Find where the given text appears and provide that cell's center as [x, y] coordinate. 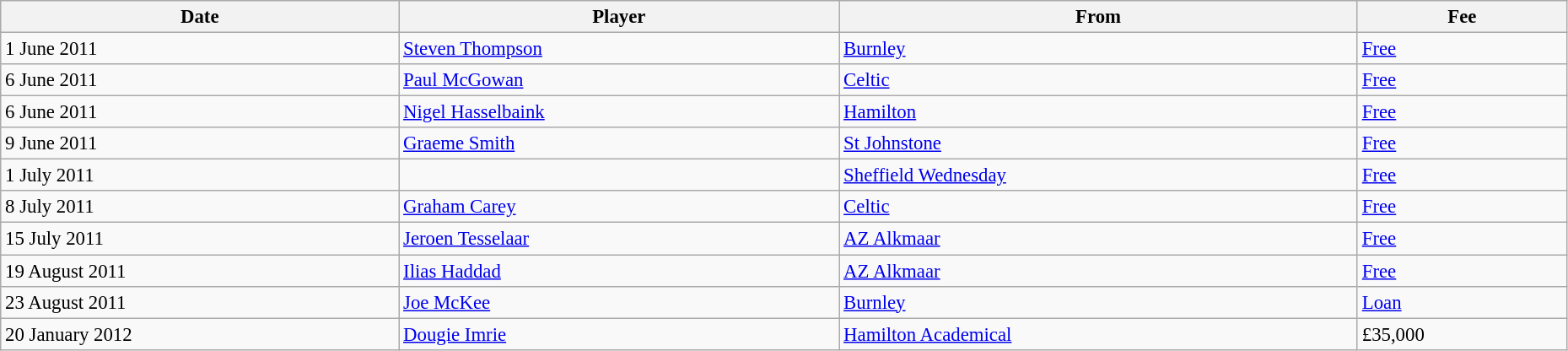
Fee [1462, 17]
Ilias Haddad [619, 271]
St Johnstone [1098, 143]
9 June 2011 [200, 143]
Graeme Smith [619, 143]
Dougie Imrie [619, 334]
Hamilton Academical [1098, 334]
Joe McKee [619, 302]
15 July 2011 [200, 239]
Steven Thompson [619, 49]
23 August 2011 [200, 302]
Paul McGowan [619, 80]
From [1098, 17]
Date [200, 17]
1 July 2011 [200, 175]
1 June 2011 [200, 49]
Hamilton [1098, 112]
Loan [1462, 302]
£35,000 [1462, 334]
19 August 2011 [200, 271]
Graham Carey [619, 207]
Player [619, 17]
20 January 2012 [200, 334]
Sheffield Wednesday [1098, 175]
Nigel Hasselbaink [619, 112]
8 July 2011 [200, 207]
Jeroen Tesselaar [619, 239]
